Output the [x, y] coordinate of the center of the cell containing the given text.  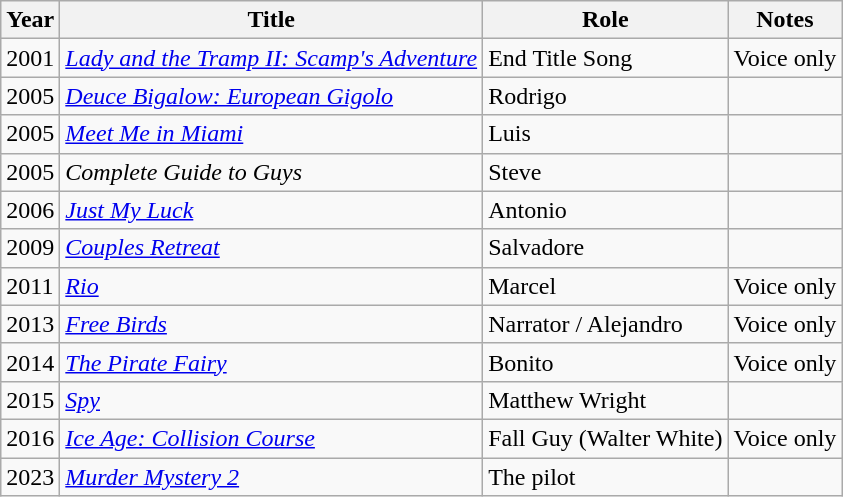
Lady and the Tramp II: Scamp's Adventure [272, 58]
Bonito [606, 362]
2023 [30, 477]
Complete Guide to Guys [272, 172]
Matthew Wright [606, 400]
Title [272, 20]
The Pirate Fairy [272, 362]
Spy [272, 400]
2016 [30, 438]
Antonio [606, 210]
Deuce Bigalow: European Gigolo [272, 96]
Notes [785, 20]
Meet Me in Miami [272, 134]
2013 [30, 324]
Steve [606, 172]
Marcel [606, 286]
Year [30, 20]
2006 [30, 210]
End Title Song [606, 58]
Just My Luck [272, 210]
Rio [272, 286]
Ice Age: Collision Course [272, 438]
2011 [30, 286]
2014 [30, 362]
Luis [606, 134]
2001 [30, 58]
2015 [30, 400]
Couples Retreat [272, 248]
2009 [30, 248]
Fall Guy (Walter White) [606, 438]
Free Birds [272, 324]
Narrator / Alejandro [606, 324]
The pilot [606, 477]
Salvadore [606, 248]
Role [606, 20]
Murder Mystery 2 [272, 477]
Rodrigo [606, 96]
